Return (X, Y) of the center of cell containing provided text 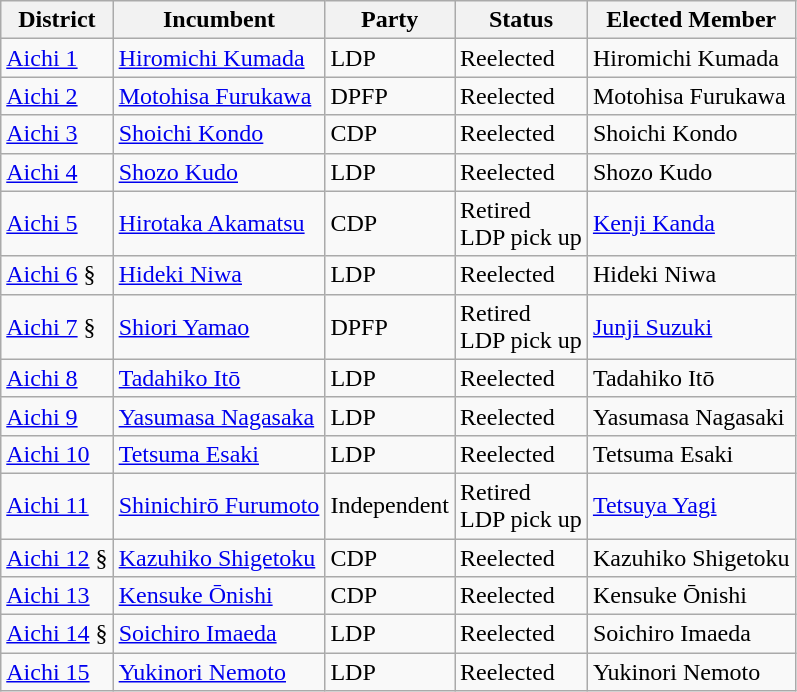
Aichi 9 (57, 416)
Yasumasa Nagasaki (691, 416)
Shinichirō Furumoto (219, 506)
Aichi 4 (57, 172)
Yasumasa Nagasaka (219, 416)
Aichi 3 (57, 134)
Junji Suzuki (691, 326)
Status (522, 20)
Aichi 7 § (57, 326)
Aichi 14 § (57, 634)
Tetsuya Yagi (691, 506)
Aichi 13 (57, 596)
Aichi 5 (57, 224)
Aichi 1 (57, 58)
Kenji Kanda (691, 224)
Hirotaka Akamatsu (219, 224)
Shiori Yamao (219, 326)
Aichi 11 (57, 506)
Aichi 10 (57, 454)
Elected Member (691, 20)
Aichi 15 (57, 672)
District (57, 20)
Aichi 8 (57, 378)
Independent (390, 506)
Aichi 2 (57, 96)
Party (390, 20)
Incumbent (219, 20)
Aichi 12 § (57, 557)
Aichi 6 § (57, 275)
